Return the [x, y] coordinate for the center point of the cell that contains the specified text.  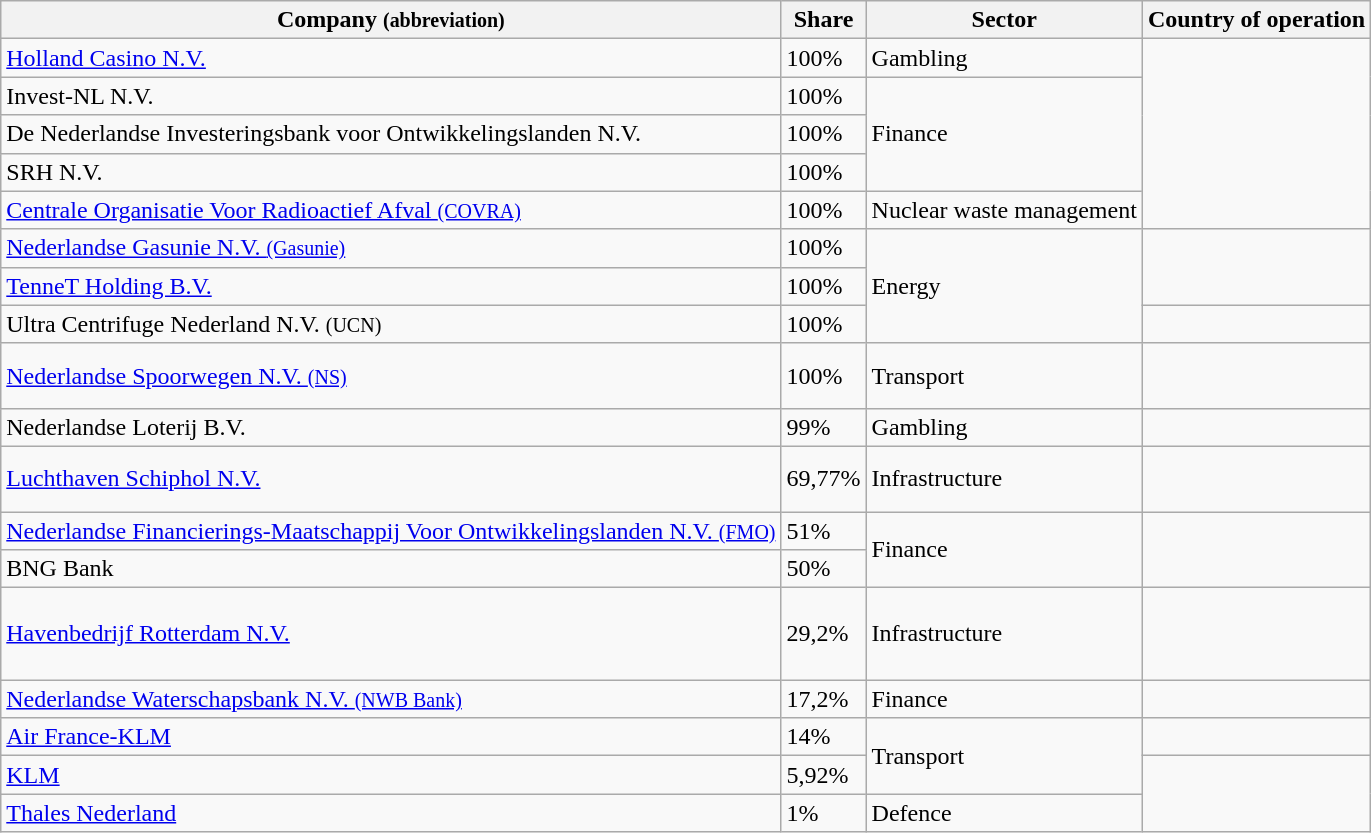
Invest-NL N.V. [391, 96]
Nederlandse Financierings-Maatschappij Voor Ontwikkelingslanden N.V. (FMO) [391, 531]
Thales Nederland [391, 813]
17,2% [824, 699]
5,92% [824, 775]
Centrale Organisatie Voor Radioactief Afval (COVRA) [391, 210]
SRH N.V. [391, 172]
50% [824, 569]
Holland Casino N.V. [391, 58]
Share [824, 20]
29,2% [824, 634]
BNG Bank [391, 569]
De Nederlandse Investeringsbank voor Ontwikkelingslanden N.V. [391, 134]
Nederlandse Spoorwegen N.V. (NS) [391, 376]
51% [824, 531]
1% [824, 813]
TenneT Holding B.V. [391, 286]
Air France-KLM [391, 737]
Havenbedrijf Rotterdam N.V. [391, 634]
69,77% [824, 478]
Country of operation [1256, 20]
Energy [1004, 286]
99% [824, 427]
Defence [1004, 813]
14% [824, 737]
Nederlandse Loterij B.V. [391, 427]
Ultra Centrifuge Nederland N.V. (UCN) [391, 324]
Luchthaven Schiphol N.V. [391, 478]
Nuclear waste management [1004, 210]
Nederlandse Gasunie N.V. (Gasunie) [391, 248]
Sector [1004, 20]
KLM [391, 775]
Company (abbreviation) [391, 20]
Nederlandse Waterschapsbank N.V. (NWB Bank) [391, 699]
